Output the [X, Y] coordinate of the center of the cell containing the given text.  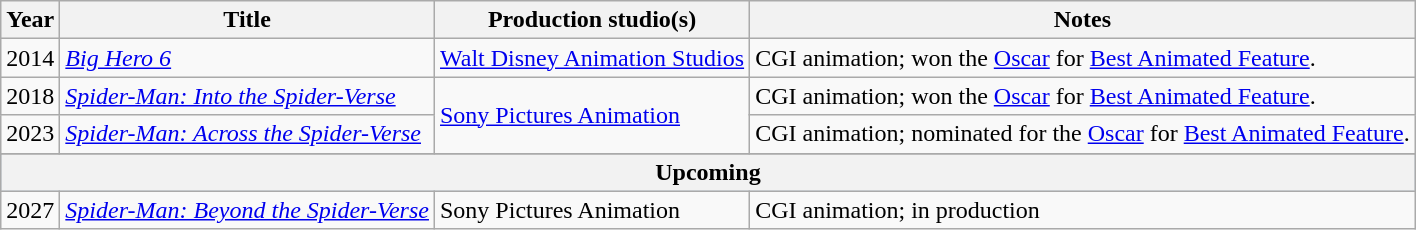
CGI animation; nominated for the Oscar for Best Animated Feature. [1083, 134]
CGI animation; in production [1083, 210]
Title [248, 20]
2018 [30, 96]
2023 [30, 134]
2027 [30, 210]
Spider-Man: Beyond the Spider-Verse [248, 210]
Spider-Man: Into the Spider-Verse [248, 96]
Notes [1083, 20]
Year [30, 20]
Spider-Man: Across the Spider-Verse [248, 134]
Production studio(s) [592, 20]
2014 [30, 58]
Walt Disney Animation Studios [592, 58]
Upcoming [708, 172]
Big Hero 6 [248, 58]
